Provide the [x, y] coordinate of the cell's center where the given text is located.  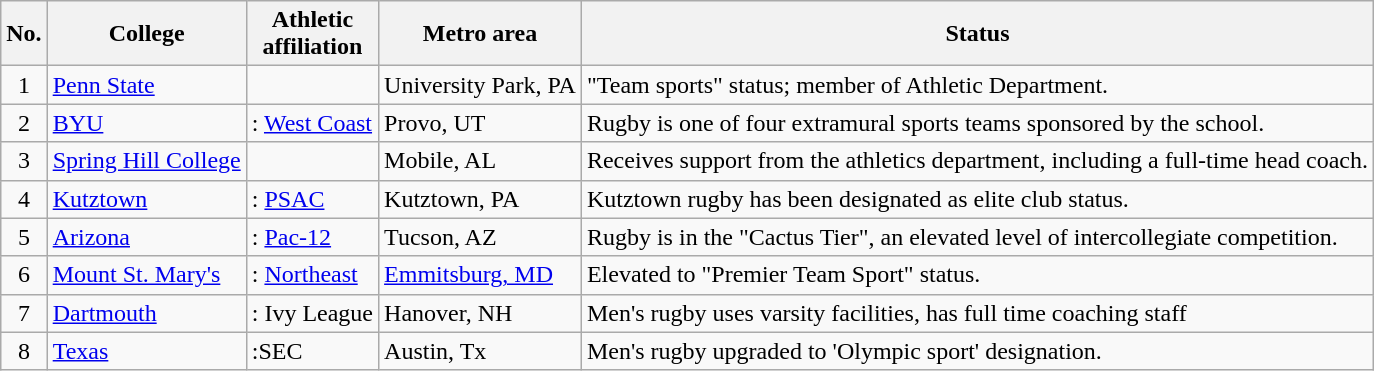
Mount St. Mary's [146, 275]
Athleticaffiliation [312, 34]
Emmitsburg, MD [480, 275]
BYU [146, 123]
4 [24, 199]
5 [24, 237]
7 [24, 313]
Tucson, AZ [480, 237]
Elevated to "Premier Team Sport" status. [977, 275]
Austin, Tx [480, 351]
Rugby is in the "Cactus Tier", an elevated level of intercollegiate competition. [977, 237]
Receives support from the athletics department, including a full-time head coach. [977, 161]
No. [24, 34]
8 [24, 351]
2 [24, 123]
Arizona [146, 237]
Kutztown [146, 199]
Men's rugby upgraded to 'Olympic sport' designation. [977, 351]
Penn State [146, 85]
:SEC [312, 351]
Rugby is one of four extramural sports teams sponsored by the school. [977, 123]
College [146, 34]
: Pac-12 [312, 237]
University Park, PA [480, 85]
: West Coast [312, 123]
Provo, UT [480, 123]
Texas [146, 351]
Mobile, AL [480, 161]
Spring Hill College [146, 161]
1 [24, 85]
Men's rugby uses varsity facilities, has full time coaching staff [977, 313]
Dartmouth [146, 313]
6 [24, 275]
Kutztown, PA [480, 199]
Hanover, NH [480, 313]
: PSAC [312, 199]
Metro area [480, 34]
"Team sports" status; member of Athletic Department. [977, 85]
: Ivy League [312, 313]
3 [24, 161]
Kutztown rugby has been designated as elite club status. [977, 199]
Status [977, 34]
: Northeast [312, 275]
